Find where the given text appears and provide that cell's center as (X, Y) coordinate. 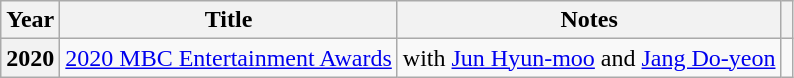
with Jun Hyun-moo and Jang Do-yeon (589, 58)
Title (229, 20)
2020 (30, 58)
Year (30, 20)
2020 MBC Entertainment Awards (229, 58)
Notes (589, 20)
